Identify which cell holds the provided text, then report its (x, y) central coordinate. 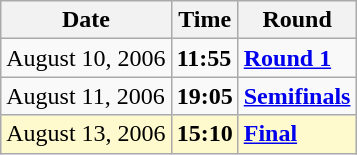
19:05 (204, 96)
Semifinals (297, 96)
Date (86, 20)
Time (204, 20)
Round 1 (297, 58)
August 13, 2006 (86, 134)
11:55 (204, 58)
Final (297, 134)
Round (297, 20)
15:10 (204, 134)
August 11, 2006 (86, 96)
August 10, 2006 (86, 58)
